Find where the given text appears and provide that cell's center as (x, y) coordinate. 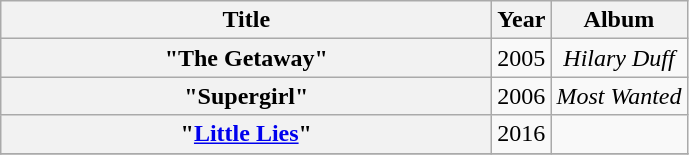
"Little Lies" (246, 134)
2005 (522, 58)
"Supergirl" (246, 96)
Most Wanted (619, 96)
2006 (522, 96)
Hilary Duff (619, 58)
"The Getaway" (246, 58)
Year (522, 20)
Album (619, 20)
Title (246, 20)
2016 (522, 134)
